Return the [X, Y] coordinate for the center point of the cell that contains the specified text.  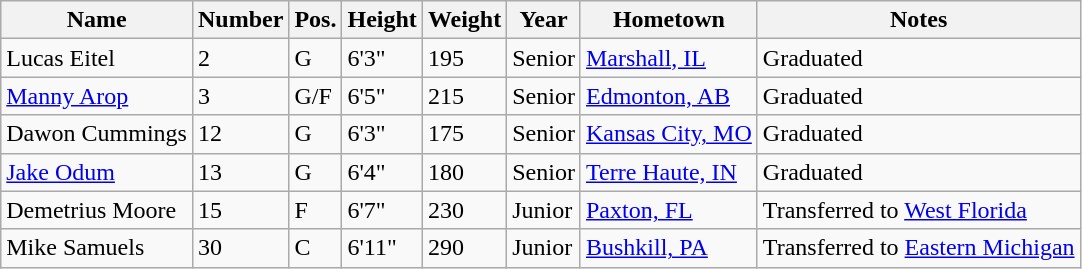
Year [544, 20]
F [316, 210]
Edmonton, AB [668, 96]
Transferred to West Florida [918, 210]
6'5" [382, 96]
Weight [464, 20]
30 [240, 248]
Marshall, IL [668, 58]
12 [240, 134]
Mike Samuels [97, 248]
Height [382, 20]
Number [240, 20]
3 [240, 96]
G/F [316, 96]
Hometown [668, 20]
175 [464, 134]
Dawon Cummings [97, 134]
290 [464, 248]
13 [240, 172]
Jake Odum [97, 172]
230 [464, 210]
Paxton, FL [668, 210]
Kansas City, MO [668, 134]
15 [240, 210]
195 [464, 58]
215 [464, 96]
6'4" [382, 172]
Lucas Eitel [97, 58]
Demetrius Moore [97, 210]
Name [97, 20]
6'11" [382, 248]
2 [240, 58]
180 [464, 172]
6'7" [382, 210]
Terre Haute, IN [668, 172]
Notes [918, 20]
Manny Arop [97, 96]
Bushkill, PA [668, 248]
Pos. [316, 20]
C [316, 248]
Transferred to Eastern Michigan [918, 248]
